Find where the given text appears and provide that cell's center as [x, y] coordinate. 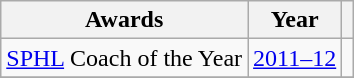
Year [295, 20]
Awards [124, 20]
SPHL Coach of the Year [124, 58]
2011–12 [295, 58]
